Locate the cell with the specified text and output its (x, y) center coordinate. 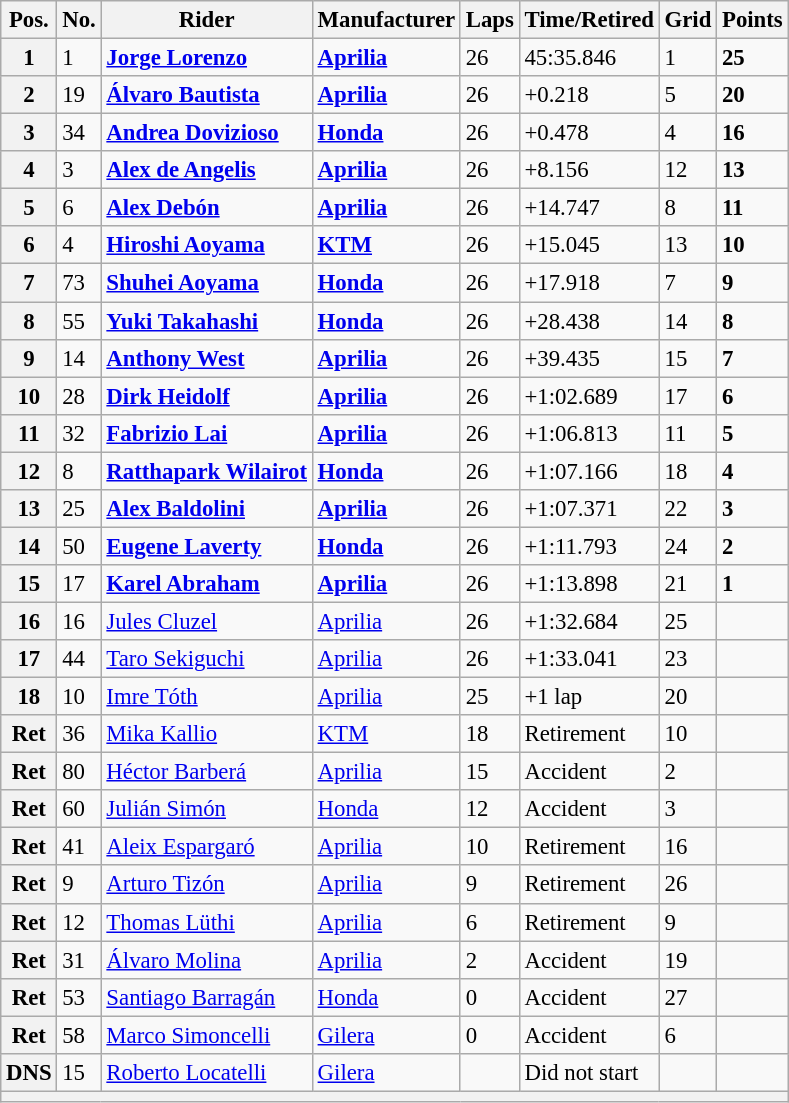
Manufacturer (386, 20)
53 (79, 997)
73 (79, 283)
+14.747 (589, 208)
Fabrizio Lai (206, 433)
+1:11.793 (589, 546)
Mika Kallio (206, 734)
Julián Simón (206, 809)
80 (79, 772)
Anthony West (206, 358)
24 (688, 546)
Karel Abraham (206, 584)
+15.045 (589, 245)
Rider (206, 20)
Grid (688, 20)
Alex Debón (206, 208)
55 (79, 321)
+1:02.689 (589, 396)
+8.156 (589, 170)
31 (79, 960)
Did not start (589, 1073)
34 (79, 133)
Points (752, 20)
Laps (490, 20)
+1:33.041 (589, 659)
Dirk Heidolf (206, 396)
Arturo Tizón (206, 885)
+17.918 (589, 283)
23 (688, 659)
Andrea Dovizioso (206, 133)
+1:32.684 (589, 621)
Aleix Espargaró (206, 847)
28 (79, 396)
+1:13.898 (589, 584)
22 (688, 509)
Taro Sekiguchi (206, 659)
Hiroshi Aoyama (206, 245)
Imre Tóth (206, 697)
+1:07.166 (589, 471)
Time/Retired (589, 20)
Álvaro Molina (206, 960)
32 (79, 433)
Álvaro Bautista (206, 95)
+1:06.813 (589, 433)
+0.218 (589, 95)
50 (79, 546)
Roberto Locatelli (206, 1073)
Eugene Laverty (206, 546)
Héctor Barberá (206, 772)
60 (79, 809)
36 (79, 734)
21 (688, 584)
Alex de Angelis (206, 170)
+28.438 (589, 321)
Marco Simoncelli (206, 1035)
27 (688, 997)
Yuki Takahashi (206, 321)
58 (79, 1035)
Pos. (29, 20)
Alex Baldolini (206, 509)
Shuhei Aoyama (206, 283)
No. (79, 20)
+1:07.371 (589, 509)
44 (79, 659)
Jorge Lorenzo (206, 58)
45:35.846 (589, 58)
+0.478 (589, 133)
Jules Cluzel (206, 621)
+39.435 (589, 358)
+1 lap (589, 697)
Santiago Barragán (206, 997)
DNS (29, 1073)
Thomas Lüthi (206, 922)
41 (79, 847)
Ratthapark Wilairot (206, 471)
